Search for the cell housing the specified text and yield its [X, Y] center coordinate. 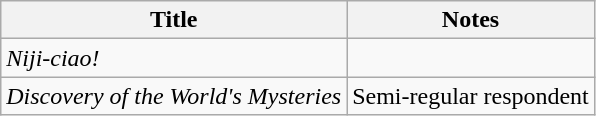
Title [174, 20]
Semi-regular respondent [471, 96]
Discovery of the World's Mysteries [174, 96]
Niji-ciao! [174, 58]
Notes [471, 20]
